Provide the [X, Y] coordinate of the cell's center where the given text is located.  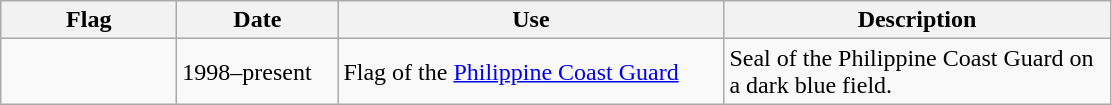
Description [917, 20]
Use [531, 20]
1998–present [258, 72]
Flag of the Philippine Coast Guard [531, 72]
Flag [89, 20]
Date [258, 20]
Seal of the Philippine Coast Guard on a dark blue field. [917, 72]
